Detect which cell encompasses the target text, then output its (x, y) center coordinate. 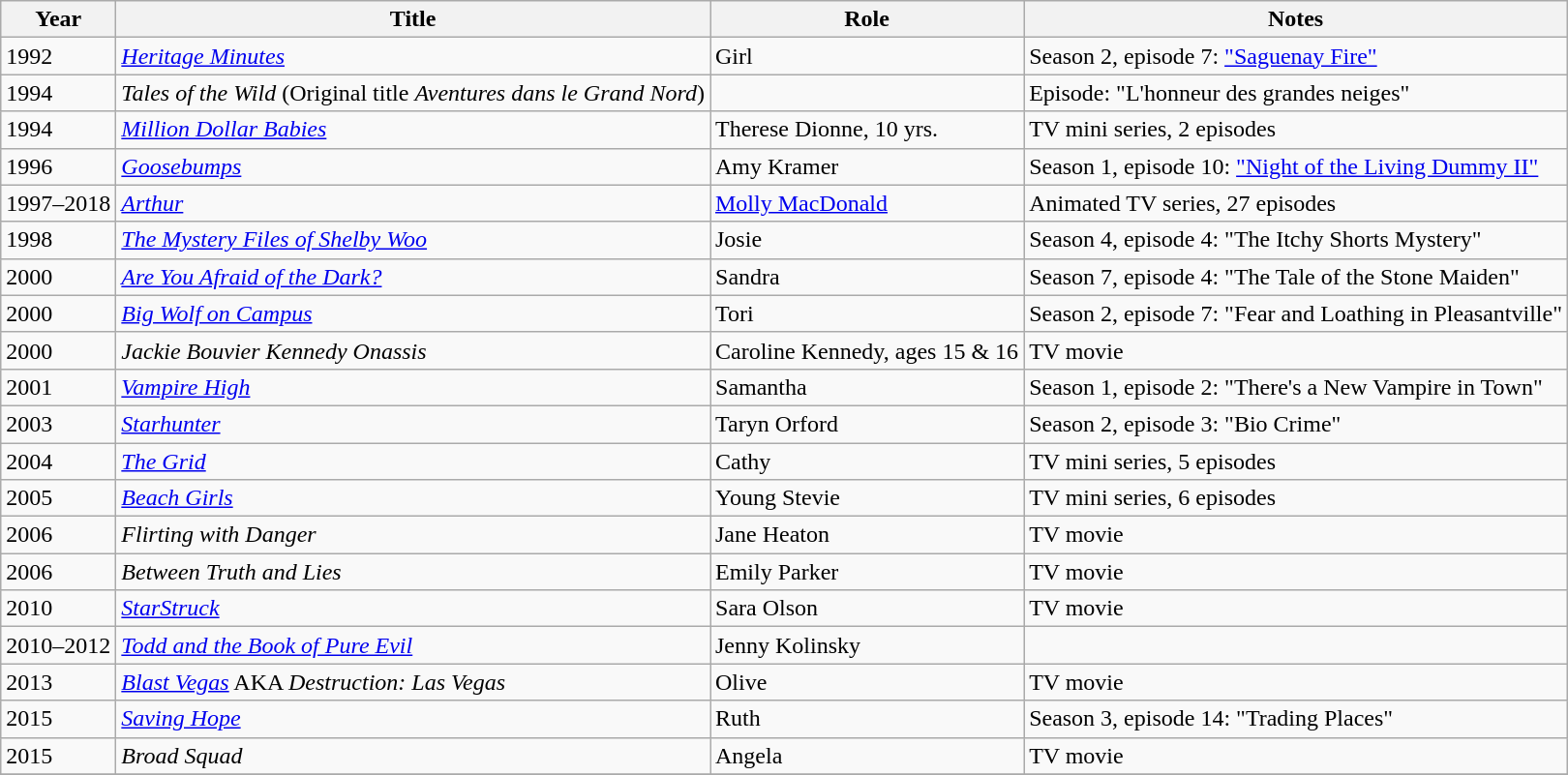
Jackie Bouvier Kennedy Onassis (413, 350)
2010–2012 (58, 645)
Are You Afraid of the Dark? (413, 277)
2013 (58, 682)
Season 1, episode 2: "There's a New Vampire in Town" (1296, 387)
Broad Squad (413, 756)
Todd and the Book of Pure Evil (413, 645)
Heritage Minutes (413, 56)
Season 7, episode 4: "The Tale of the Stone Maiden" (1296, 277)
2001 (58, 387)
Goosebumps (413, 166)
Tales of the Wild (Original title Aventures dans le Grand Nord) (413, 93)
Season 1, episode 10: "Night of the Living Dummy II" (1296, 166)
Emily Parker (867, 572)
Episode: "L'honneur des grandes neiges" (1296, 93)
Season 2, episode 7: "Fear and Loathing in Pleasantville" (1296, 313)
Angela (867, 756)
Molly MacDonald (867, 203)
Josie (867, 240)
Samantha (867, 387)
Sara Olson (867, 609)
Season 3, episode 14: "Trading Places" (1296, 719)
Flirting with Danger (413, 535)
Taryn Orford (867, 424)
Role (867, 19)
Season 2, episode 3: "Bio Crime" (1296, 424)
Olive (867, 682)
TV mini series, 2 episodes (1296, 130)
Vampire High (413, 387)
Blast Vegas AKA Destruction: Las Vegas (413, 682)
2003 (58, 424)
Season 4, episode 4: "The Itchy Shorts Mystery" (1296, 240)
Season 2, episode 7: "Saguenay Fire" (1296, 56)
Arthur (413, 203)
TV mini series, 5 episodes (1296, 462)
Big Wolf on Campus (413, 313)
Notes (1296, 19)
Therese Dionne, 10 yrs. (867, 130)
Young Stevie (867, 498)
The Grid (413, 462)
1996 (58, 166)
Ruth (867, 719)
StarStruck (413, 609)
Million Dollar Babies (413, 130)
Amy Kramer (867, 166)
TV mini series, 6 episodes (1296, 498)
2010 (58, 609)
2005 (58, 498)
1998 (58, 240)
1997–2018 (58, 203)
Jenny Kolinsky (867, 645)
Year (58, 19)
Jane Heaton (867, 535)
Tori (867, 313)
Animated TV series, 27 episodes (1296, 203)
Girl (867, 56)
Title (413, 19)
Between Truth and Lies (413, 572)
Beach Girls (413, 498)
The Mystery Files of Shelby Woo (413, 240)
Starhunter (413, 424)
Sandra (867, 277)
Cathy (867, 462)
Saving Hope (413, 719)
Caroline Kennedy, ages 15 & 16 (867, 350)
2004 (58, 462)
1992 (58, 56)
